Find where the given text appears and provide that cell's center as [X, Y] coordinate. 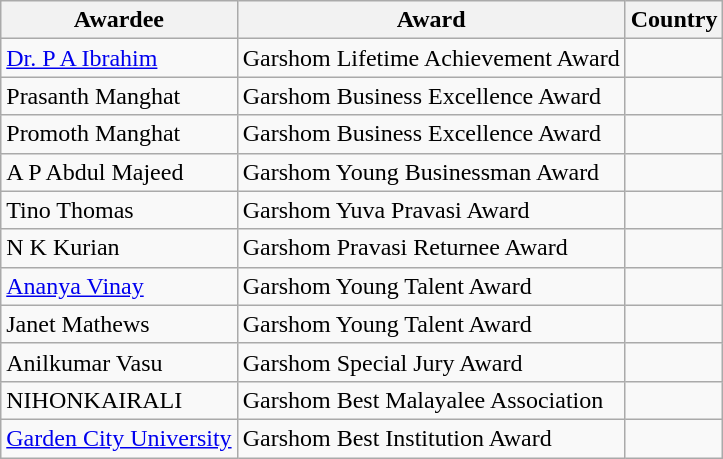
Awardee [119, 20]
Garshom Young Businessman Award [431, 172]
Garshom Best Institution Award [431, 438]
A P Abdul Majeed [119, 172]
Dr. P A Ibrahim [119, 58]
Anilkumar Vasu [119, 362]
Award [431, 20]
Garshom Best Malayalee Association [431, 400]
Janet Mathews [119, 324]
Promoth Manghat [119, 134]
NIHONKAIRALI [119, 400]
Garshom Pravasi Returnee Award [431, 248]
Garden City University [119, 438]
Tino Thomas [119, 210]
Country [674, 20]
Prasanth Manghat [119, 96]
Garshom Special Jury Award [431, 362]
Ananya Vinay [119, 286]
N K Kurian [119, 248]
Garshom Lifetime Achievement Award [431, 58]
Garshom Yuva Pravasi Award [431, 210]
